Capture the cell that displays the provided text and extract its (x, y) central coordinate. 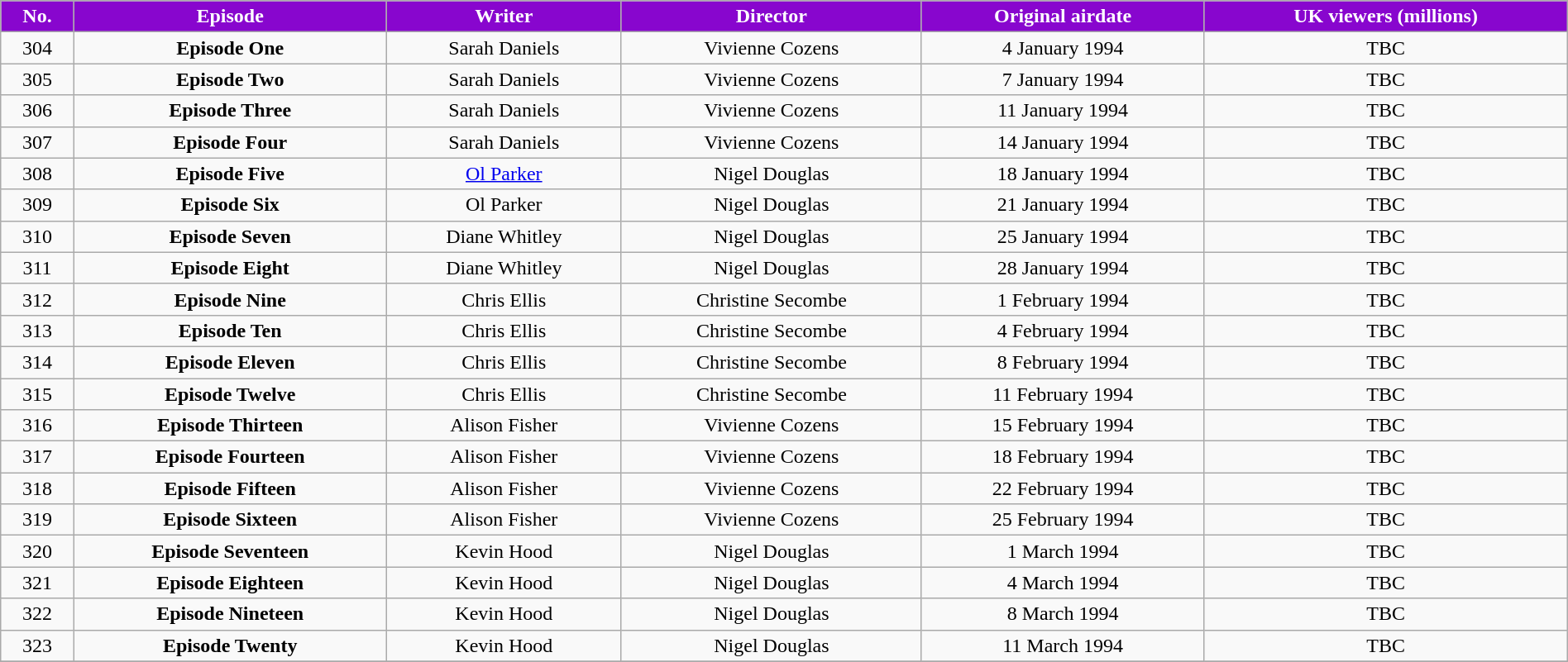
Original airdate (1063, 17)
21 January 1994 (1063, 205)
Episode Nine (230, 299)
1 February 1994 (1063, 299)
314 (37, 362)
11 February 1994 (1063, 394)
11 March 1994 (1063, 645)
25 February 1994 (1063, 520)
8 February 1994 (1063, 362)
Episode Five (230, 174)
Episode Nineteen (230, 614)
Episode Four (230, 142)
Director (771, 17)
No. (37, 17)
313 (37, 331)
306 (37, 111)
7 January 1994 (1063, 79)
28 January 1994 (1063, 268)
Episode One (230, 48)
319 (37, 520)
315 (37, 394)
4 January 1994 (1063, 48)
316 (37, 426)
Episode Fourteen (230, 457)
Writer (504, 17)
Episode Ten (230, 331)
Episode Six (230, 205)
311 (37, 268)
322 (37, 614)
Episode Fifteen (230, 488)
15 February 1994 (1063, 426)
18 February 1994 (1063, 457)
Episode Twelve (230, 394)
25 January 1994 (1063, 236)
Episode Seventeen (230, 551)
4 March 1994 (1063, 583)
18 January 1994 (1063, 174)
Episode Seven (230, 236)
Episode Three (230, 111)
320 (37, 551)
321 (37, 583)
Episode Sixteen (230, 520)
Episode Eleven (230, 362)
14 January 1994 (1063, 142)
304 (37, 48)
305 (37, 79)
11 January 1994 (1063, 111)
Episode Eight (230, 268)
317 (37, 457)
310 (37, 236)
4 February 1994 (1063, 331)
UK viewers (millions) (1386, 17)
318 (37, 488)
Episode Two (230, 79)
Episode Eighteen (230, 583)
309 (37, 205)
323 (37, 645)
8 March 1994 (1063, 614)
312 (37, 299)
22 February 1994 (1063, 488)
Episode Twenty (230, 645)
308 (37, 174)
1 March 1994 (1063, 551)
Episode (230, 17)
307 (37, 142)
Episode Thirteen (230, 426)
